Return the (x, y) coordinate for the center point of the cell that contains the specified text.  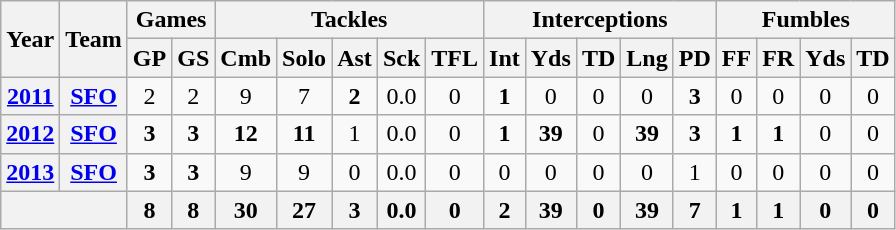
30 (246, 210)
Ast (355, 58)
FR (778, 58)
2013 (30, 172)
Solo (304, 58)
Sck (401, 58)
TFL (455, 58)
FF (736, 58)
Team (94, 39)
GP (149, 58)
Lng (647, 58)
2011 (30, 96)
GS (194, 58)
2012 (30, 134)
12 (246, 134)
PD (694, 58)
27 (304, 210)
Year (30, 39)
Games (170, 20)
Tackles (350, 20)
11 (304, 134)
Int (505, 58)
Interceptions (600, 20)
Cmb (246, 58)
Fumbles (806, 20)
